From the cell containing the given text, extract its center point as [X, Y] coordinate. 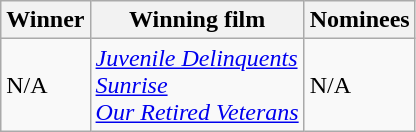
Winner [46, 20]
Juvenile DelinquentsSunriseOur Retired Veterans [197, 85]
Nominees [360, 20]
Winning film [197, 20]
